Provide the [x, y] coordinate of the cell's center where the given text is located.  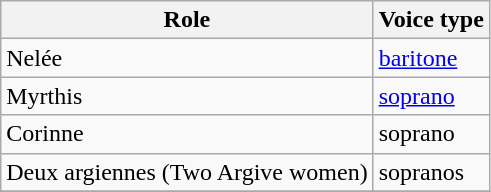
Nelée [187, 58]
Deux argiennes (Two Argive women) [187, 172]
sopranos [431, 172]
Myrthis [187, 96]
Role [187, 20]
baritone [431, 58]
Corinne [187, 134]
Voice type [431, 20]
